Output the (X, Y) coordinate of the center of the cell containing the given text.  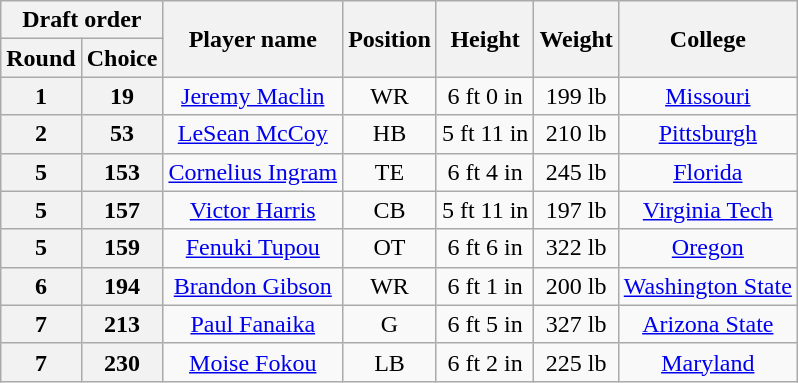
6 ft 2 in (485, 362)
6 ft 6 in (485, 248)
Fenuki Tupou (253, 248)
Jeremy Maclin (253, 96)
CB (390, 210)
210 lb (576, 134)
Position (390, 39)
6 ft 5 in (485, 324)
245 lb (576, 172)
LB (390, 362)
197 lb (576, 210)
Victor Harris (253, 210)
6 (41, 286)
200 lb (576, 286)
1 (41, 96)
Choice (122, 58)
327 lb (576, 324)
Weight (576, 39)
2 (41, 134)
Maryland (708, 362)
19 (122, 96)
Draft order (82, 20)
Arizona State (708, 324)
Missouri (708, 96)
6 ft 1 in (485, 286)
230 (122, 362)
TE (390, 172)
G (390, 324)
Cornelius Ingram (253, 172)
OT (390, 248)
199 lb (576, 96)
159 (122, 248)
Round (41, 58)
Washington State (708, 286)
Height (485, 39)
6 ft 0 in (485, 96)
College (708, 39)
Virginia Tech (708, 210)
157 (122, 210)
HB (390, 134)
Player name (253, 39)
6 ft 4 in (485, 172)
194 (122, 286)
Moise Fokou (253, 362)
Pittsburgh (708, 134)
322 lb (576, 248)
213 (122, 324)
LeSean McCoy (253, 134)
Florida (708, 172)
Paul Fanaika (253, 324)
225 lb (576, 362)
Brandon Gibson (253, 286)
53 (122, 134)
153 (122, 172)
Oregon (708, 248)
